For the text-containing cell, return its midpoint in [x, y] coordinate format. 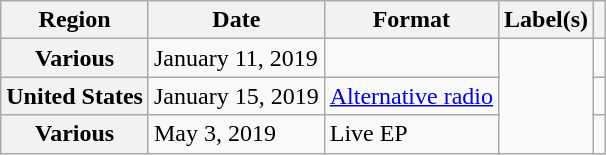
Live EP [411, 134]
Format [411, 20]
Alternative radio [411, 96]
May 3, 2019 [236, 134]
Region [75, 20]
January 15, 2019 [236, 96]
Date [236, 20]
Label(s) [546, 20]
United States [75, 96]
January 11, 2019 [236, 58]
